Pinpoint the cell where the given text exists, returning its (x, y) midpoint coordinate. 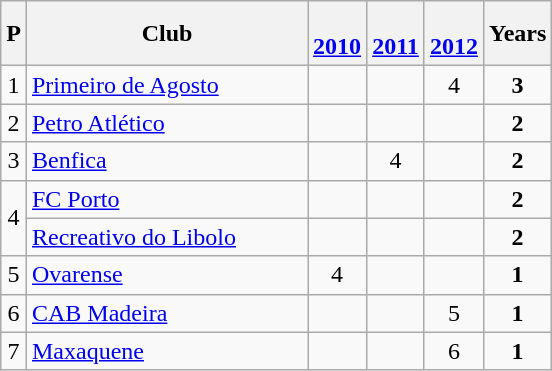
2011 (396, 34)
Ovarense (166, 275)
FC Porto (166, 199)
Petro Atlético (166, 123)
Club (166, 34)
CAB Madeira (166, 313)
Recreativo do Libolo (166, 237)
Benfica (166, 161)
Maxaquene (166, 351)
P (14, 34)
Primeiro de Agosto (166, 85)
Years (517, 34)
2012 (454, 34)
7 (14, 351)
2010 (338, 34)
